For the text-containing cell, return its midpoint in [X, Y] coordinate format. 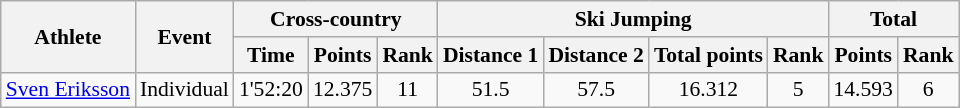
14.593 [862, 90]
Total [893, 19]
Ski Jumping [634, 19]
12.375 [342, 90]
5 [798, 90]
57.5 [596, 90]
Cross-country [336, 19]
11 [408, 90]
Time [271, 55]
Distance 1 [490, 55]
Total points [708, 55]
Sven Eriksson [68, 90]
51.5 [490, 90]
6 [928, 90]
Event [184, 36]
Individual [184, 90]
Athlete [68, 36]
16.312 [708, 90]
Distance 2 [596, 55]
1'52:20 [271, 90]
